Scan for the cell matching the given text and deliver its (x, y) coordinate at center. 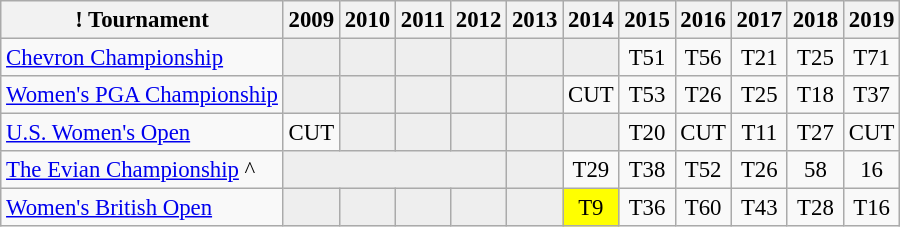
The Evian Championship ^ (142, 170)
T36 (647, 208)
T18 (815, 95)
16 (872, 170)
T16 (872, 208)
T9 (591, 208)
2016 (703, 20)
2009 (311, 20)
T21 (759, 58)
T37 (872, 95)
58 (815, 170)
2019 (872, 20)
Women's PGA Championship (142, 95)
! Tournament (142, 20)
U.S. Women's Open (142, 133)
T38 (647, 170)
T56 (703, 58)
T27 (815, 133)
2018 (815, 20)
2013 (535, 20)
T43 (759, 208)
T51 (647, 58)
2014 (591, 20)
2011 (424, 20)
T20 (647, 133)
T11 (759, 133)
Chevron Championship (142, 58)
T53 (647, 95)
2012 (478, 20)
T52 (703, 170)
T28 (815, 208)
T29 (591, 170)
2015 (647, 20)
Women's British Open (142, 208)
T60 (703, 208)
2017 (759, 20)
2010 (367, 20)
T71 (872, 58)
